Pinpoint the cell where the given text exists, returning its (x, y) midpoint coordinate. 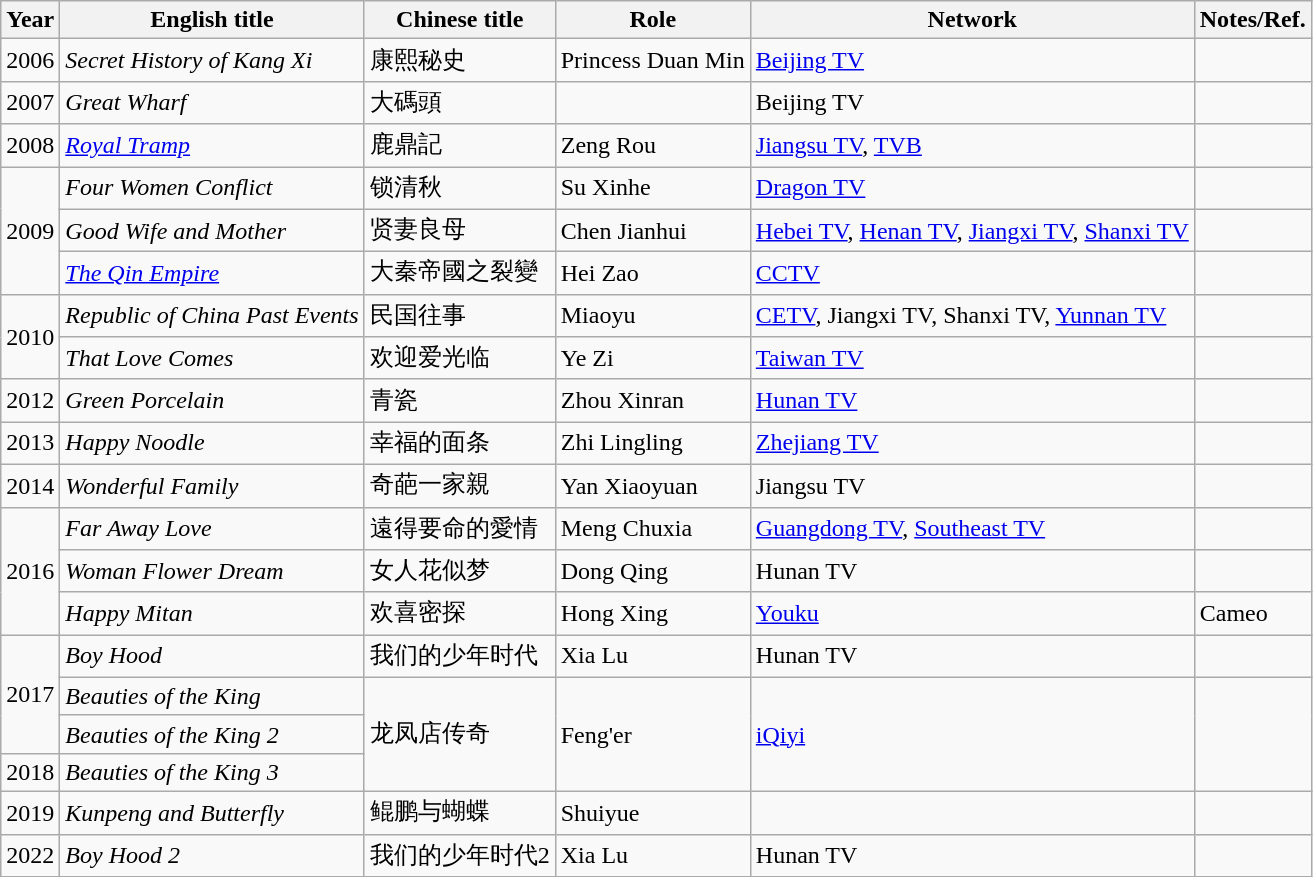
Boy Hood 2 (212, 856)
Youku (972, 614)
Jiangsu TV (972, 486)
Far Away Love (212, 528)
Dong Qing (652, 572)
遠得要命的愛情 (460, 528)
Princess Duan Min (652, 60)
CETV, Jiangxi TV, Shanxi TV, Yunnan TV (972, 316)
民国往事 (460, 316)
女人花似梦 (460, 572)
2010 (30, 336)
Cameo (1252, 614)
大秦帝國之裂變 (460, 274)
Jiangsu TV, TVB (972, 146)
Ye Zi (652, 358)
Meng Chuxia (652, 528)
2006 (30, 60)
English title (212, 20)
2012 (30, 400)
Miaoyu (652, 316)
Beauties of the King 3 (212, 772)
Taiwan TV (972, 358)
Hong Xing (652, 614)
Network (972, 20)
奇葩一家親 (460, 486)
Year (30, 20)
iQiyi (972, 734)
Zhejiang TV (972, 444)
Happy Mitan (212, 614)
Shuiyue (652, 812)
2022 (30, 856)
Royal Tramp (212, 146)
龙凤店传奇 (460, 734)
2016 (30, 571)
2008 (30, 146)
Republic of China Past Events (212, 316)
CCTV (972, 274)
Great Wharf (212, 102)
2007 (30, 102)
Role (652, 20)
Good Wife and Mother (212, 230)
青瓷 (460, 400)
Zeng Rou (652, 146)
Yan Xiaoyuan (652, 486)
2017 (30, 694)
Feng'er (652, 734)
Dragon TV (972, 188)
Kunpeng and Butterfly (212, 812)
Chinese title (460, 20)
2019 (30, 812)
Hebei TV, Henan TV, Jiangxi TV, Shanxi TV (972, 230)
Guangdong TV, Southeast TV (972, 528)
Zhou Xinran (652, 400)
Su Xinhe (652, 188)
欢喜密探 (460, 614)
2013 (30, 444)
康熙秘史 (460, 60)
2014 (30, 486)
Beauties of the King 2 (212, 734)
That Love Comes (212, 358)
Chen Jianhui (652, 230)
The Qin Empire (212, 274)
2018 (30, 772)
鲲鹏与蝴蝶 (460, 812)
Zhi Lingling (652, 444)
2009 (30, 230)
Notes/Ref. (1252, 20)
Four Women Conflict (212, 188)
Woman Flower Dream (212, 572)
Happy Noodle (212, 444)
鹿鼎記 (460, 146)
Wonderful Family (212, 486)
欢迎爱光临 (460, 358)
大碼頭 (460, 102)
Hei Zao (652, 274)
贤妻良母 (460, 230)
我们的少年时代 (460, 656)
Boy Hood (212, 656)
我们的少年时代2 (460, 856)
Green Porcelain (212, 400)
Secret History of Kang Xi (212, 60)
幸福的面条 (460, 444)
Beauties of the King (212, 696)
锁清秋 (460, 188)
